Return the (X, Y) coordinate for the center point of the cell that contains the specified text.  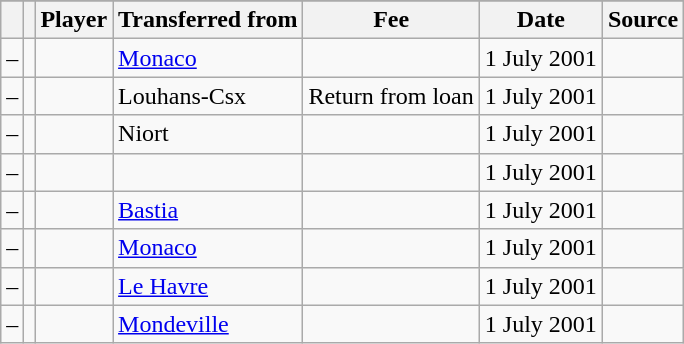
Source (642, 20)
Player (74, 20)
Return from loan (391, 96)
Bastia (208, 210)
Louhans-Csx (208, 96)
Mondeville (208, 324)
Date (540, 20)
Le Havre (208, 286)
Niort (208, 134)
Fee (391, 20)
Transferred from (208, 20)
